Determine the (x, y) coordinate at the center of the cell enclosing the given text.  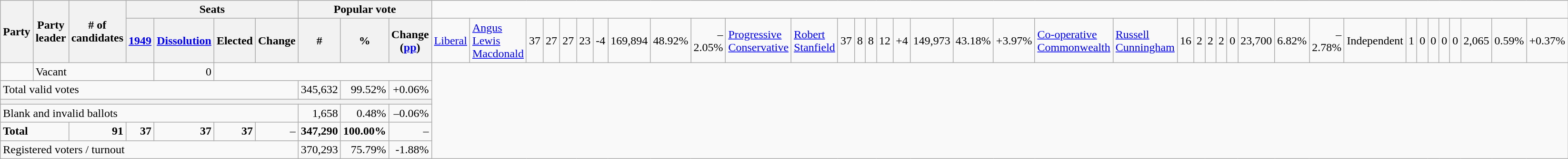
0.59% (1509, 41)
-4 (601, 41)
Co-operative Commonwealth (1074, 41)
48.92% (670, 41)
Robert Stanfield (815, 41)
2,065 (1476, 41)
Seats (212, 10)
+0.06% (410, 90)
Independent (1375, 41)
+4 (902, 41)
43.18% (973, 41)
Dissolution (184, 41)
12 (885, 41)
6.82% (1292, 41)
Registered voters / turnout (150, 149)
23,700 (1256, 41)
Liberal (450, 41)
+0.37% (1548, 41)
1 (1411, 41)
–2.05% (709, 41)
Russell Cunningham (1145, 41)
1,658 (319, 113)
16 (1186, 41)
Progressive Conservative (759, 41)
75.79% (365, 149)
# ofcandidates (97, 32)
% (365, 41)
Popular vote (365, 10)
Change (pp) (410, 41)
370,293 (319, 149)
Total (34, 131)
99.52% (365, 90)
91 (97, 131)
Party (17, 32)
# (319, 41)
–2.78% (1327, 41)
-1.88% (410, 149)
0.48% (365, 113)
Party leader (50, 32)
–0.06% (410, 113)
+3.97% (1014, 41)
100.00% (365, 131)
169,894 (629, 41)
Angus Lewis Macdonald (498, 41)
1949 (140, 41)
345,632 (319, 90)
23 (585, 41)
Change (277, 41)
347,290 (319, 131)
149,973 (931, 41)
Elected (234, 41)
Blank and invalid ballots (150, 113)
Vacant (93, 72)
Total valid votes (150, 90)
